Detect which cell encompasses the target text, then output its (x, y) center coordinate. 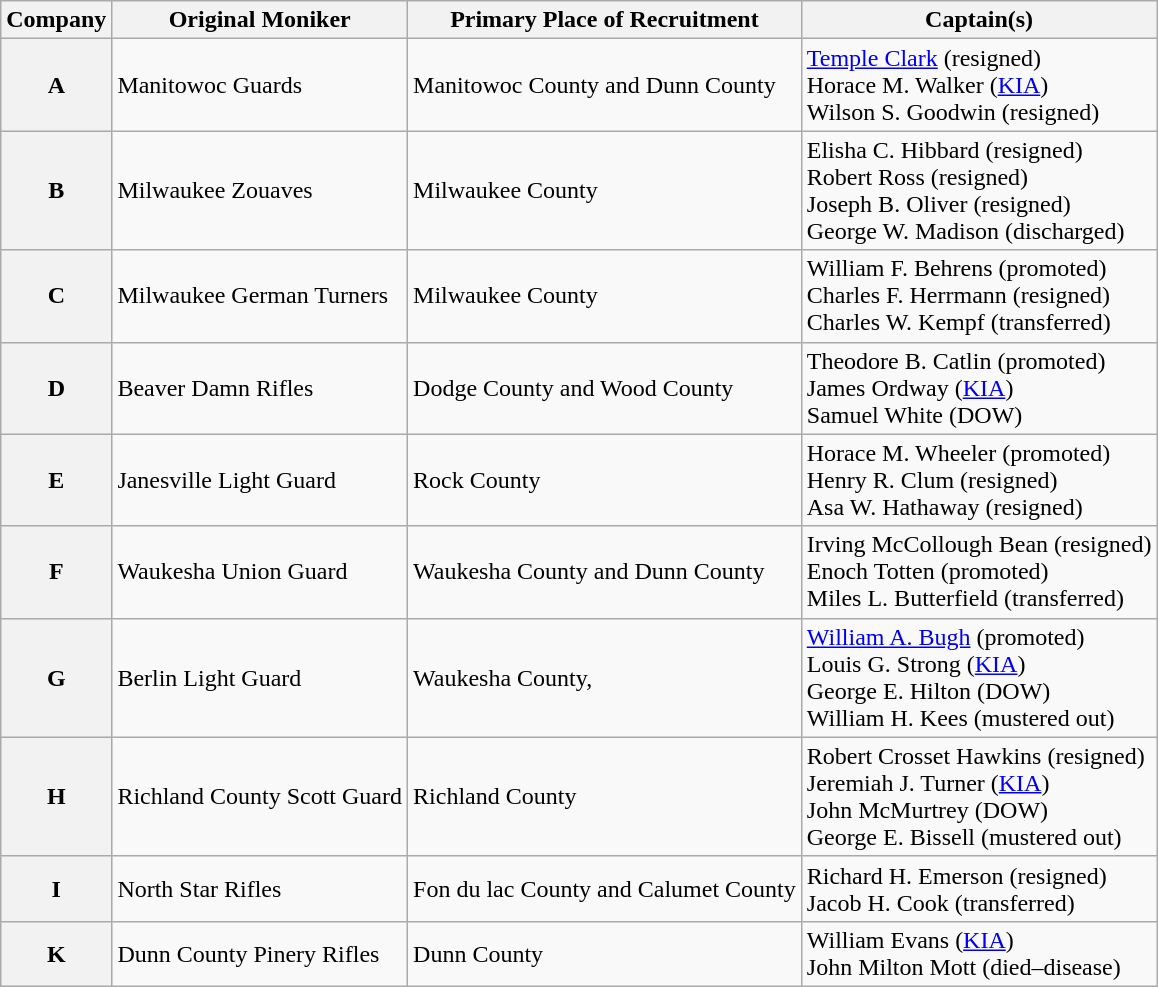
I (56, 888)
Richland County Scott Guard (260, 796)
Milwaukee Zouaves (260, 190)
Waukesha County and Dunn County (605, 572)
B (56, 190)
F (56, 572)
Temple Clark (resigned)Horace M. Walker (KIA)Wilson S. Goodwin (resigned) (979, 85)
Primary Place of Recruitment (605, 20)
E (56, 480)
Manitowoc County and Dunn County (605, 85)
William F. Behrens (promoted)Charles F. Herrmann (resigned)Charles W. Kempf (transferred) (979, 296)
Horace M. Wheeler (promoted)Henry R. Clum (resigned)Asa W. Hathaway (resigned) (979, 480)
Dodge County and Wood County (605, 388)
Captain(s) (979, 20)
Manitowoc Guards (260, 85)
Richard H. Emerson (resigned)Jacob H. Cook (transferred) (979, 888)
William A. Bugh (promoted)Louis G. Strong (KIA) George E. Hilton (DOW)William H. Kees (mustered out) (979, 678)
C (56, 296)
Dunn County (605, 954)
Waukesha County, (605, 678)
Company (56, 20)
North Star Rifles (260, 888)
Robert Crosset Hawkins (resigned)Jeremiah J. Turner (KIA)John McMurtrey (DOW)George E. Bissell (mustered out) (979, 796)
Fon du lac County and Calumet County (605, 888)
A (56, 85)
Original Moniker (260, 20)
Elisha C. Hibbard (resigned)Robert Ross (resigned)Joseph B. Oliver (resigned)George W. Madison (discharged) (979, 190)
H (56, 796)
Berlin Light Guard (260, 678)
William Evans (KIA)John Milton Mott (died–disease) (979, 954)
Milwaukee German Turners (260, 296)
Beaver Damn Rifles (260, 388)
Irving McCollough Bean (resigned)Enoch Totten (promoted)Miles L. Butterfield (transferred) (979, 572)
Janesville Light Guard (260, 480)
D (56, 388)
Dunn County Pinery Rifles (260, 954)
Rock County (605, 480)
Waukesha Union Guard (260, 572)
Theodore B. Catlin (promoted)James Ordway (KIA)Samuel White (DOW) (979, 388)
K (56, 954)
Richland County (605, 796)
G (56, 678)
